From the cell containing the given text, extract its center point as (X, Y) coordinate. 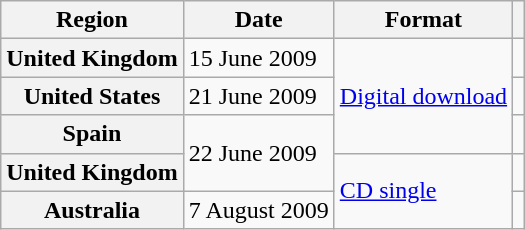
CD single (423, 191)
Australia (92, 210)
Digital download (423, 96)
Format (423, 20)
United States (92, 96)
22 June 2009 (258, 153)
7 August 2009 (258, 210)
Spain (92, 134)
15 June 2009 (258, 58)
21 June 2009 (258, 96)
Date (258, 20)
Region (92, 20)
